Determine the [x, y] coordinate at the center of the cell enclosing the given text.  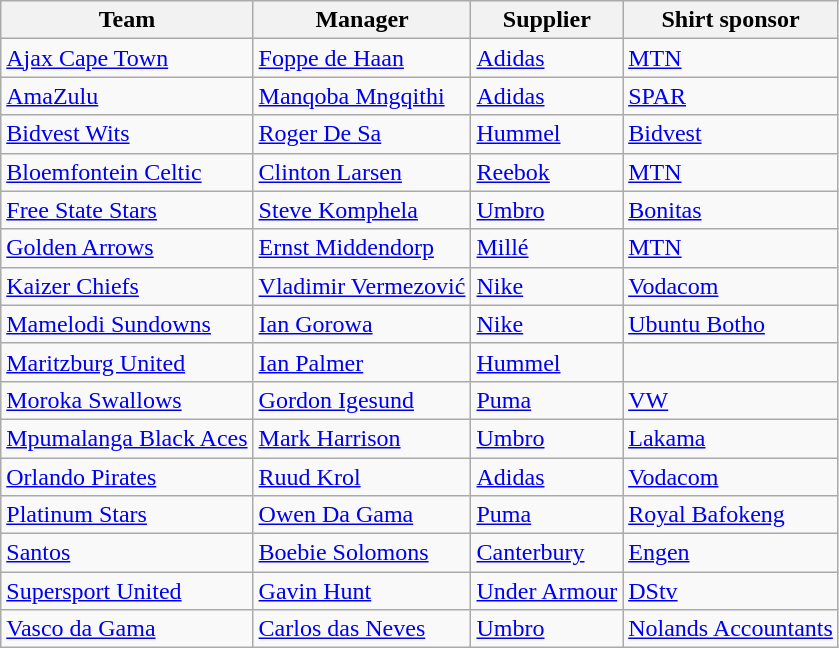
Bonitas [731, 210]
Roger De Sa [362, 134]
Clinton Larsen [362, 172]
Bloemfontein Celtic [127, 172]
DStv [731, 591]
AmaZulu [127, 96]
Vasco da Gama [127, 629]
Nolands Accountants [731, 629]
Moroka Swallows [127, 400]
Maritzburg United [127, 362]
Mark Harrison [362, 438]
Canterbury [547, 553]
Free State Stars [127, 210]
Manager [362, 20]
Under Armour [547, 591]
Bidvest Wits [127, 134]
Foppe de Haan [362, 58]
Santos [127, 553]
Vladimir Vermezović [362, 286]
Millé [547, 248]
Mamelodi Sundowns [127, 324]
Gavin Hunt [362, 591]
Ajax Cape Town [127, 58]
Orlando Pirates [127, 477]
Gordon Igesund [362, 400]
Steve Komphela [362, 210]
Ruud Krol [362, 477]
Owen Da Gama [362, 515]
Ubuntu Botho [731, 324]
Supersport United [127, 591]
Manqoba Mngqithi [362, 96]
Shirt sponsor [731, 20]
Boebie Solomons [362, 553]
Ian Palmer [362, 362]
Kaizer Chiefs [127, 286]
Bidvest [731, 134]
Team [127, 20]
Platinum Stars [127, 515]
SPAR [731, 96]
Mpumalanga Black Aces [127, 438]
Ernst Middendorp [362, 248]
Golden Arrows [127, 248]
Engen [731, 553]
Lakama [731, 438]
Supplier [547, 20]
VW [731, 400]
Royal Bafokeng [731, 515]
Reebok [547, 172]
Ian Gorowa [362, 324]
Carlos das Neves [362, 629]
